Extract the (x, y) coordinate from the center of the cell holding the provided text.  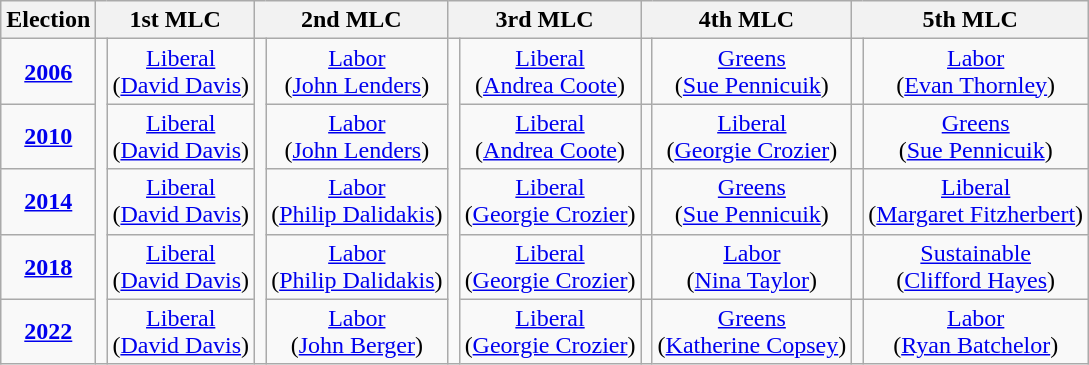
2014 (48, 202)
Election (48, 20)
Liberal(Margaret Fitzherbert) (976, 202)
4th MLC (746, 20)
2010 (48, 136)
2006 (48, 72)
3rd MLC (544, 20)
Labor(Nina Taylor) (752, 266)
2nd MLC (352, 20)
1st MLC (176, 20)
2022 (48, 332)
5th MLC (970, 20)
Labor(Ryan Batchelor) (976, 332)
Labor(John Berger) (357, 332)
Sustainable(Clifford Hayes) (976, 266)
2018 (48, 266)
Labor(Evan Thornley) (976, 72)
Greens(Katherine Copsey) (752, 332)
